Detect which cell encompasses the target text, then output its [x, y] center coordinate. 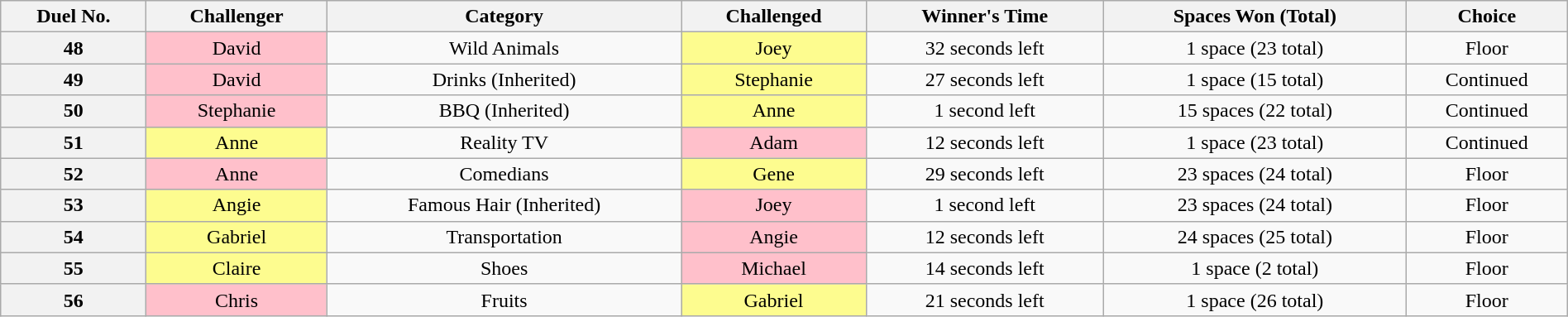
52 [74, 174]
49 [74, 79]
Challenger [237, 17]
Adam [774, 142]
Shoes [504, 268]
Chris [237, 300]
Duel No. [74, 17]
Claire [237, 268]
Category [504, 17]
Spaces Won (Total) [1255, 17]
1 space (15 total) [1255, 79]
55 [74, 268]
56 [74, 300]
Drinks (Inherited) [504, 79]
27 seconds left [984, 79]
51 [74, 142]
1 space (2 total) [1255, 268]
Gene [774, 174]
Choice [1487, 17]
24 spaces (25 total) [1255, 237]
1 space (26 total) [1255, 300]
Challenged [774, 17]
50 [74, 111]
53 [74, 205]
Famous Hair (Inherited) [504, 205]
15 spaces (22 total) [1255, 111]
32 seconds left [984, 48]
14 seconds left [984, 268]
Michael [774, 268]
Reality TV [504, 142]
48 [74, 48]
21 seconds left [984, 300]
54 [74, 237]
Wild Animals [504, 48]
Comedians [504, 174]
Transportation [504, 237]
29 seconds left [984, 174]
BBQ (Inherited) [504, 111]
Winner's Time [984, 17]
Fruits [504, 300]
